Locate the cell with the specified text and output its (x, y) center coordinate. 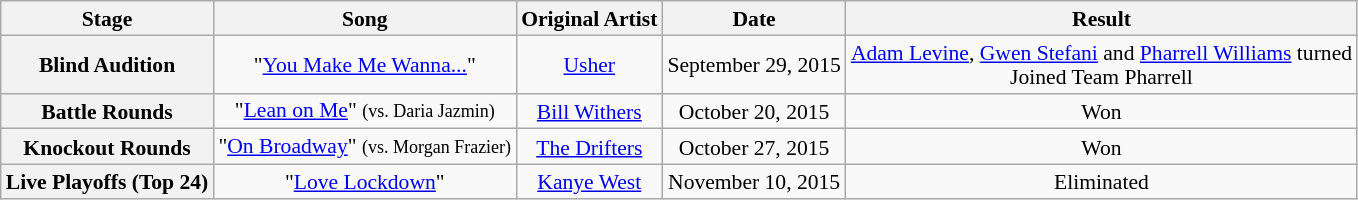
Adam Levine, Gwen Stefani and Pharrell Williams turnedJoined Team Pharrell (1102, 64)
Usher (589, 64)
October 20, 2015 (754, 111)
September 29, 2015 (754, 64)
Stage (108, 18)
Kanye West (589, 182)
Eliminated (1102, 182)
Bill Withers (589, 111)
November 10, 2015 (754, 182)
Song (364, 18)
"Lean on Me" (vs. Daria Jazmin) (364, 111)
"Love Lockdown" (364, 182)
Result (1102, 18)
Battle Rounds (108, 111)
Date (754, 18)
October 27, 2015 (754, 147)
The Drifters (589, 147)
Original Artist (589, 18)
Live Playoffs (Top 24) (108, 182)
"On Broadway" (vs. Morgan Frazier) (364, 147)
Blind Audition (108, 64)
"You Make Me Wanna..." (364, 64)
Knockout Rounds (108, 147)
